Capture the cell that displays the provided text and extract its (X, Y) central coordinate. 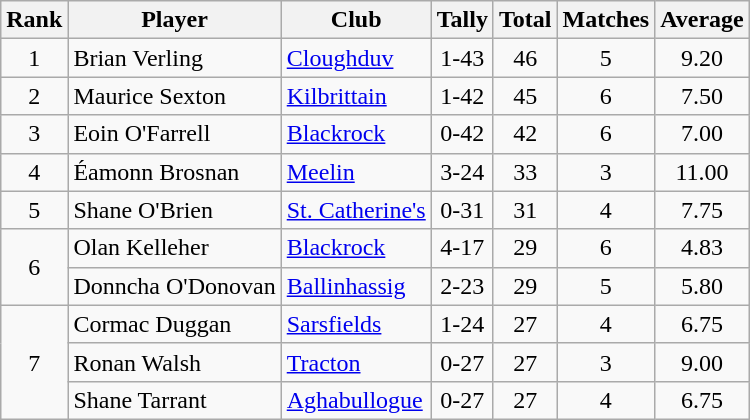
Sarsfields (356, 324)
Matches (606, 20)
Shane O'Brien (174, 210)
Cormac Duggan (174, 324)
4-17 (462, 248)
Player (174, 20)
1-24 (462, 324)
1-43 (462, 58)
0-31 (462, 210)
Meelin (356, 172)
Eoin O'Farrell (174, 134)
2-23 (462, 286)
Total (525, 20)
7.50 (702, 96)
2 (34, 96)
4.83 (702, 248)
1-42 (462, 96)
Rank (34, 20)
Ballinhassig (356, 286)
Kilbrittain (356, 96)
Average (702, 20)
9.00 (702, 362)
Donncha O'Donovan (174, 286)
Club (356, 20)
St. Catherine's (356, 210)
Éamonn Brosnan (174, 172)
7 (34, 362)
3-24 (462, 172)
Cloughduv (356, 58)
45 (525, 96)
Tally (462, 20)
0-42 (462, 134)
46 (525, 58)
9.20 (702, 58)
Brian Verling (174, 58)
Ronan Walsh (174, 362)
Maurice Sexton (174, 96)
Olan Kelleher (174, 248)
1 (34, 58)
31 (525, 210)
11.00 (702, 172)
42 (525, 134)
Tracton (356, 362)
Aghabullogue (356, 400)
7.00 (702, 134)
7.75 (702, 210)
5.80 (702, 286)
33 (525, 172)
Shane Tarrant (174, 400)
